Return [x, y] of the center of cell containing provided text 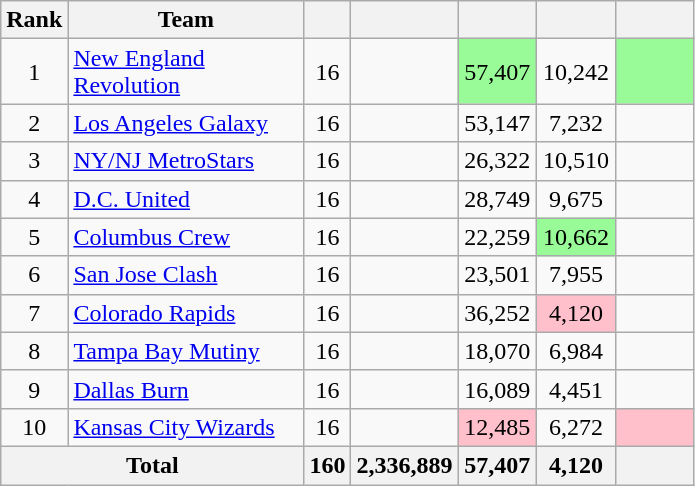
5 [34, 237]
Colorado Rapids [186, 313]
26,322 [498, 161]
10,242 [576, 72]
160 [328, 465]
36,252 [498, 313]
2 [34, 123]
6,984 [576, 351]
28,749 [498, 199]
4,451 [576, 389]
10 [34, 427]
53,147 [498, 123]
18,070 [498, 351]
22,259 [498, 237]
D.C. United [186, 199]
Tampa Bay Mutiny [186, 351]
16,089 [498, 389]
Rank [34, 20]
Kansas City Wizards [186, 427]
Columbus Crew [186, 237]
New England Revolution [186, 72]
6 [34, 275]
7,232 [576, 123]
23,501 [498, 275]
6,272 [576, 427]
Los Angeles Galaxy [186, 123]
3 [34, 161]
1 [34, 72]
4 [34, 199]
10,662 [576, 237]
7 [34, 313]
2,336,889 [404, 465]
8 [34, 351]
12,485 [498, 427]
10,510 [576, 161]
NY/NJ MetroStars [186, 161]
Dallas Burn [186, 389]
San Jose Clash [186, 275]
Total [152, 465]
Team [186, 20]
9,675 [576, 199]
7,955 [576, 275]
9 [34, 389]
